Capture the cell that displays the provided text and extract its [x, y] central coordinate. 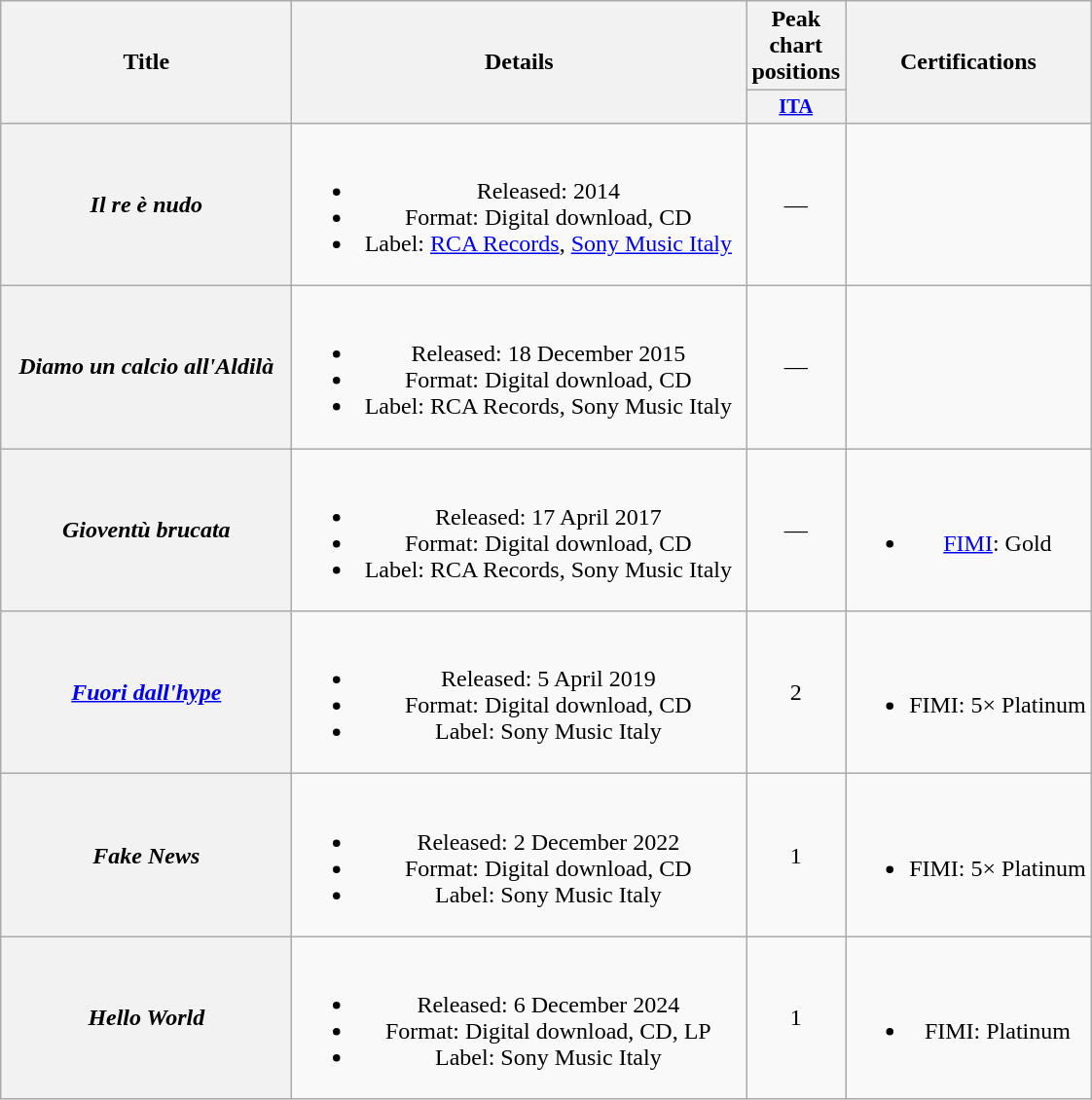
Released: 2014Format: Digital download, CDLabel: RCA Records, Sony Music Italy [520, 204]
Hello World [146, 1018]
Fake News [146, 855]
Gioventù brucata [146, 530]
ITA [796, 107]
Il re è nudo [146, 204]
Released: 6 December 2024Format: Digital download, CD, LPLabel: Sony Music Italy [520, 1018]
Released: 2 December 2022Format: Digital download, CDLabel: Sony Music Italy [520, 855]
FIMI: Platinum [969, 1018]
FIMI: Gold [969, 530]
Details [520, 62]
Released: 5 April 2019Format: Digital download, CDLabel: Sony Music Italy [520, 693]
Released: 17 April 2017Format: Digital download, CDLabel: RCA Records, Sony Music Italy [520, 530]
Certifications [969, 62]
2 [796, 693]
Title [146, 62]
Released: 18 December 2015Format: Digital download, CDLabel: RCA Records, Sony Music Italy [520, 368]
Fuori dall'hype [146, 693]
Peak chart positions [796, 46]
Diamo un calcio all'Aldilà [146, 368]
